Extract the [X, Y] coordinate from the center of the cell holding the provided text.  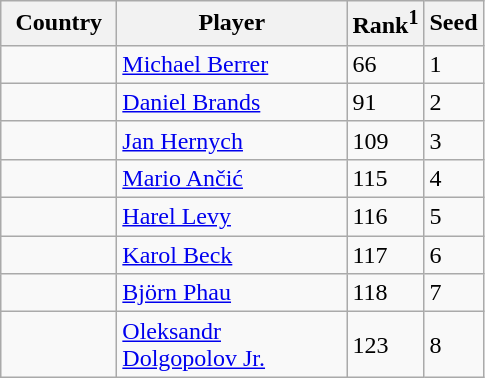
5 [454, 217]
66 [386, 64]
91 [386, 102]
2 [454, 102]
115 [386, 178]
118 [386, 293]
3 [454, 140]
Björn Phau [232, 293]
Jan Hernych [232, 140]
Karol Beck [232, 255]
123 [386, 344]
117 [386, 255]
8 [454, 344]
Seed [454, 24]
7 [454, 293]
4 [454, 178]
6 [454, 255]
Harel Levy [232, 217]
1 [454, 64]
Daniel Brands [232, 102]
Player [232, 24]
Michael Berrer [232, 64]
Rank1 [386, 24]
116 [386, 217]
Country [59, 24]
Mario Ančić [232, 178]
109 [386, 140]
Oleksandr Dolgopolov Jr. [232, 344]
